Return (X, Y) of the center of cell containing provided text 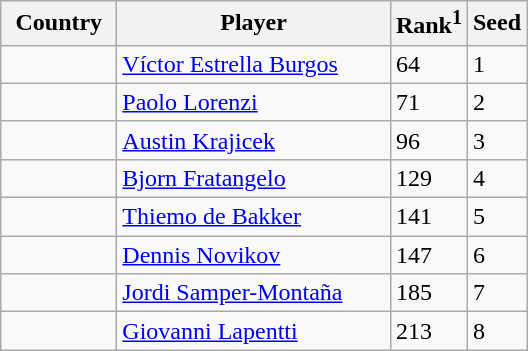
141 (428, 217)
5 (496, 217)
2 (496, 102)
96 (428, 140)
Rank1 (428, 24)
7 (496, 293)
Thiemo de Bakker (254, 217)
Paolo Lorenzi (254, 102)
147 (428, 255)
185 (428, 293)
3 (496, 140)
4 (496, 178)
213 (428, 331)
Seed (496, 24)
64 (428, 64)
Jordi Samper-Montaña (254, 293)
Country (59, 24)
Víctor Estrella Burgos (254, 64)
Dennis Novikov (254, 255)
Austin Krajicek (254, 140)
129 (428, 178)
71 (428, 102)
Player (254, 24)
Giovanni Lapentti (254, 331)
1 (496, 64)
Bjorn Fratangelo (254, 178)
6 (496, 255)
8 (496, 331)
